Find where the given text appears and provide that cell's center as (X, Y) coordinate. 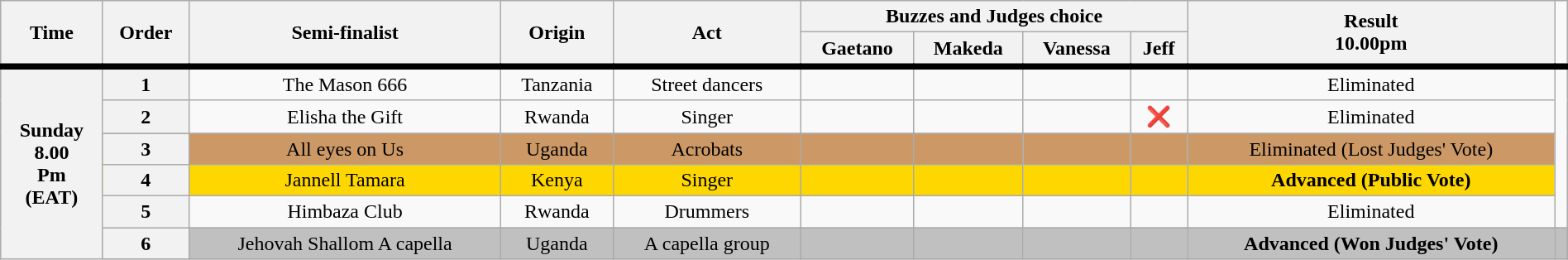
Act (706, 33)
Elisha the Gift (346, 117)
All eyes on Us (346, 148)
Advanced (Won Judges' Vote) (1371, 243)
Jehovah Shallom A capella (346, 243)
5 (146, 212)
Tanzania (557, 83)
Origin (557, 33)
6 (146, 243)
Street dancers (706, 83)
Advanced (Public Vote) (1371, 181)
3 (146, 148)
Gaetano (857, 50)
1 (146, 83)
Kenya (557, 181)
Time (51, 33)
Jeff (1159, 50)
2 (146, 117)
Result10.00pm (1371, 33)
Eliminated (Lost Judges' Vote) (1371, 148)
❌ (1159, 117)
The Mason 666 (346, 83)
Semi-finalist (346, 33)
Buzzes and Judges choice (994, 17)
Jannell Tamara (346, 181)
Vanessa (1077, 50)
4 (146, 181)
Drummers (706, 212)
Sunday8.00Pm(EAT) (51, 162)
Order (146, 33)
A capella group (706, 243)
Acrobats (706, 148)
Makeda (968, 50)
Himbaza Club (346, 212)
